Return (x, y) of the center of cell containing provided text 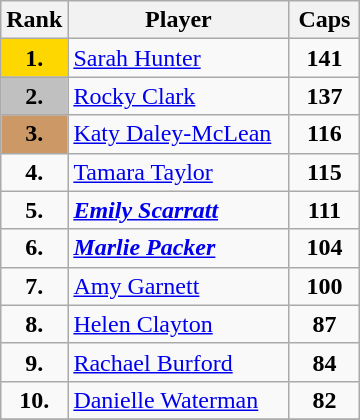
1. (34, 58)
Sarah Hunter (178, 58)
Rank (34, 20)
6. (34, 248)
Rachael Burford (178, 362)
100 (324, 286)
87 (324, 324)
8. (34, 324)
Caps (324, 20)
116 (324, 134)
Danielle Waterman (178, 400)
82 (324, 400)
Rocky Clark (178, 96)
7. (34, 286)
3. (34, 134)
Emily Scarratt (178, 210)
104 (324, 248)
10. (34, 400)
Amy Garnett (178, 286)
Helen Clayton (178, 324)
111 (324, 210)
115 (324, 172)
9. (34, 362)
Player (178, 20)
141 (324, 58)
137 (324, 96)
4. (34, 172)
Tamara Taylor (178, 172)
Katy Daley-McLean (178, 134)
84 (324, 362)
2. (34, 96)
5. (34, 210)
Marlie Packer (178, 248)
